Locate the cell with the specified text and output its (X, Y) center coordinate. 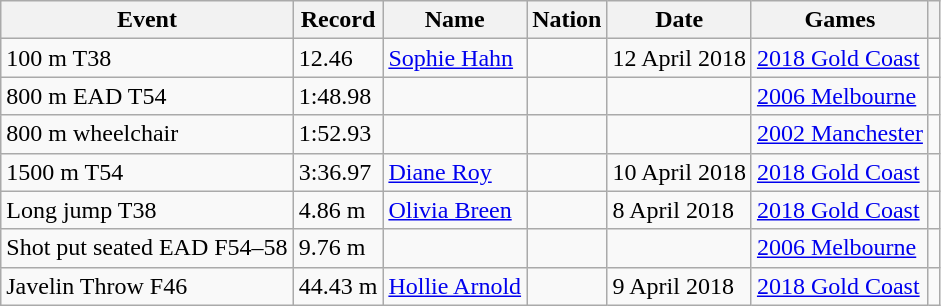
2002 Manchester (840, 134)
Sophie Hahn (455, 58)
Name (455, 20)
800 m EAD T54 (147, 96)
12.46 (338, 58)
4.86 m (338, 210)
Shot put seated EAD F54–58 (147, 248)
8 April 2018 (679, 210)
100 m T38 (147, 58)
1:48.98 (338, 96)
3:36.97 (338, 172)
Long jump T38 (147, 210)
1:52.93 (338, 134)
10 April 2018 (679, 172)
Date (679, 20)
Nation (567, 20)
Games (840, 20)
44.43 m (338, 286)
Event (147, 20)
Diane Roy (455, 172)
Javelin Throw F46 (147, 286)
9.76 m (338, 248)
9 April 2018 (679, 286)
1500 m T54 (147, 172)
800 m wheelchair (147, 134)
Hollie Arnold (455, 286)
Record (338, 20)
Olivia Breen (455, 210)
12 April 2018 (679, 58)
